Pinpoint the cell where the given text exists, returning its (x, y) midpoint coordinate. 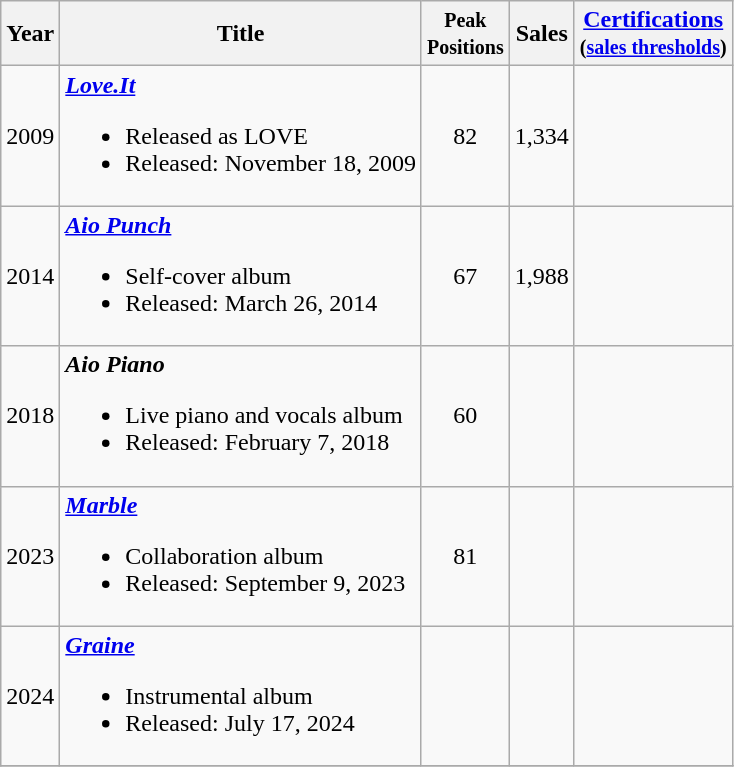
Certifications(sales thresholds) (653, 34)
Love.ItReleased as LOVEReleased: November 18, 2009 (241, 136)
2024 (30, 696)
2018 (30, 416)
81 (465, 556)
MarbleCollaboration albumReleased: September 9, 2023 (241, 556)
2014 (30, 276)
2009 (30, 136)
1,988 (542, 276)
67 (465, 276)
Sales (542, 34)
60 (465, 416)
2023 (30, 556)
Year (30, 34)
1,334 (542, 136)
Aio PunchSelf-cover albumReleased: March 26, 2014 (241, 276)
82 (465, 136)
GraineInstrumental albumReleased: July 17, 2024 (241, 696)
Peak Positions (465, 34)
Title (241, 34)
Aio PianoLive piano and vocals albumReleased: February 7, 2018 (241, 416)
